Search for the cell housing the specified text and yield its (X, Y) center coordinate. 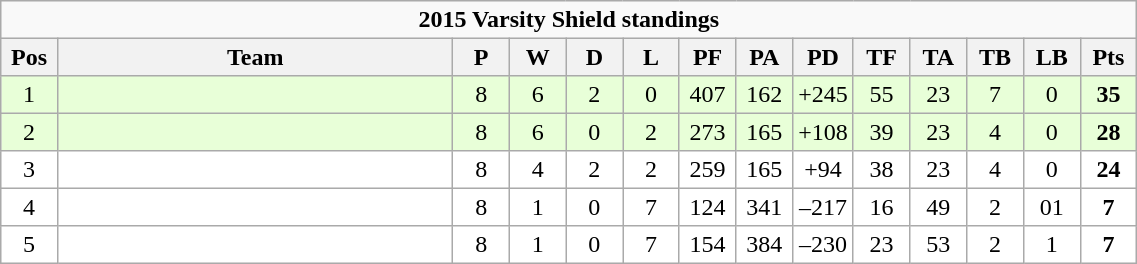
55 (882, 94)
24 (1108, 170)
384 (764, 244)
273 (708, 132)
341 (764, 206)
–230 (824, 244)
259 (708, 170)
124 (708, 206)
P (482, 56)
+245 (824, 94)
PF (708, 56)
+108 (824, 132)
3 (30, 170)
16 (882, 206)
L (652, 56)
2015 Varsity Shield standings (569, 20)
TA (938, 56)
38 (882, 170)
01 (1052, 206)
Team (254, 56)
49 (938, 206)
53 (938, 244)
D (594, 56)
154 (708, 244)
28 (1108, 132)
W (538, 56)
TF (882, 56)
LB (1052, 56)
PA (764, 56)
PD (824, 56)
39 (882, 132)
35 (1108, 94)
–217 (824, 206)
Pos (30, 56)
5 (30, 244)
TB (996, 56)
Pts (1108, 56)
407 (708, 94)
162 (764, 94)
+94 (824, 170)
